Return (x, y) of the center of cell containing provided text 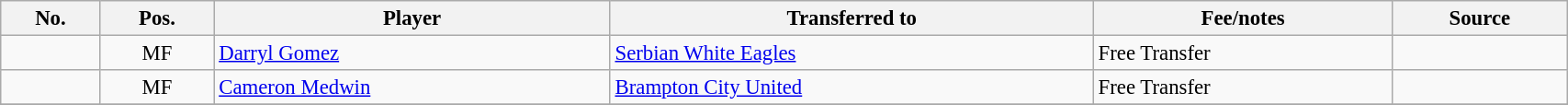
Player (412, 18)
Source (1480, 18)
Pos. (157, 18)
No. (51, 18)
Serbian White Eagles (852, 53)
Fee/notes (1243, 18)
Darryl Gomez (412, 53)
Cameron Medwin (412, 87)
Transferred to (852, 18)
Brampton City United (852, 87)
